Detect which cell encompasses the target text, then output its (x, y) center coordinate. 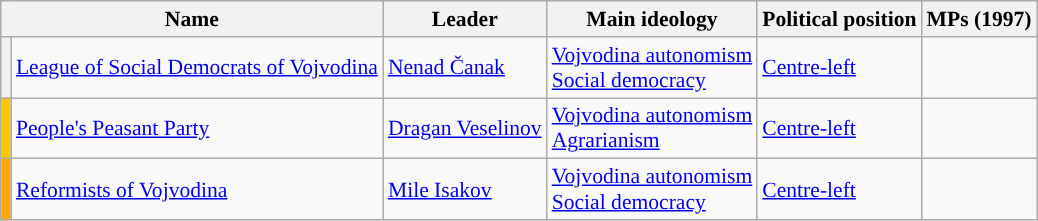
Reformists of Vojvodina (197, 190)
Political position (839, 19)
MPs (1997) (980, 19)
League of Social Democrats of Vojvodina (197, 68)
Main ideology (652, 19)
Leader (465, 19)
Mile Isakov (465, 190)
People's Peasant Party (197, 128)
Vojvodina autonomismAgrarianism (652, 128)
Name (192, 19)
Dragan Veselinov (465, 128)
Nenad Čanak (465, 68)
